Scan for the cell matching the given text and deliver its [x, y] coordinate at center. 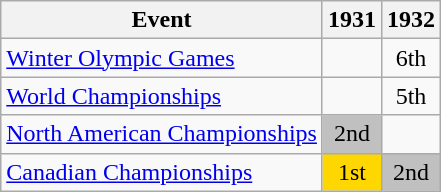
World Championships [162, 96]
6th [412, 58]
1st [352, 172]
Event [162, 20]
Canadian Championships [162, 172]
North American Championships [162, 134]
1932 [412, 20]
5th [412, 96]
1931 [352, 20]
Winter Olympic Games [162, 58]
